Identify which cell holds the provided text, then report its (X, Y) central coordinate. 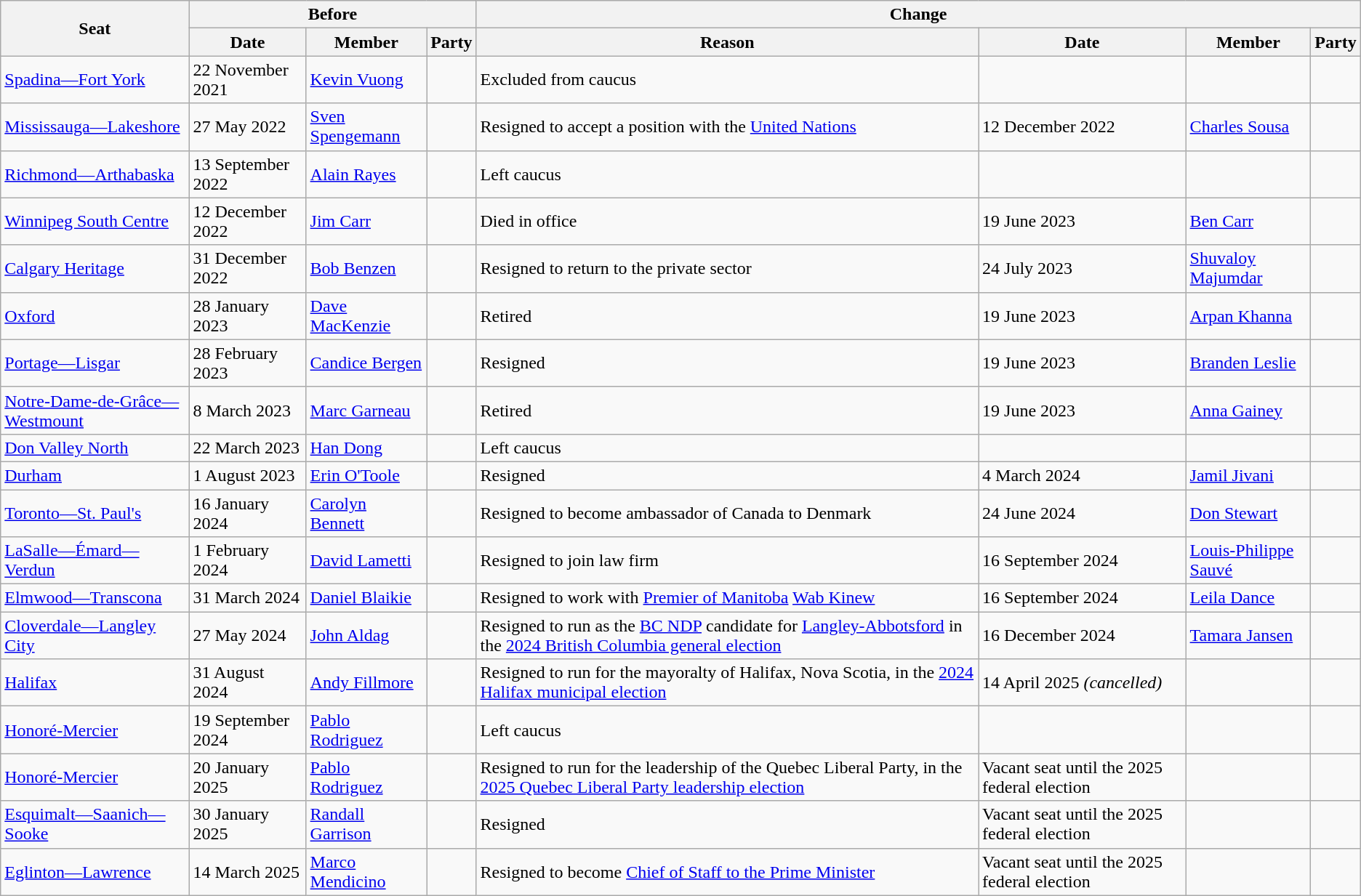
1 August 2023 (247, 475)
Ben Carr (1248, 221)
24 July 2023 (1083, 269)
Tamara Jansen (1248, 635)
22 November 2021 (247, 80)
Shuvaloy Majumdar (1248, 269)
13 September 2022 (247, 174)
Esquimalt—Saanich—Sooke (95, 824)
16 December 2024 (1083, 635)
Elmwood—Transcona (95, 598)
31 August 2024 (247, 683)
Jamil Jivani (1248, 475)
Marc Garneau (366, 410)
Sven Spengemann (366, 126)
30 January 2025 (247, 824)
28 January 2023 (247, 315)
Alain Rayes (366, 174)
Oxford (95, 315)
Cloverdale—Langley City (95, 635)
Jim Carr (366, 221)
Resigned to run as the BC NDP candidate for Langley-Abbotsford in the 2024 British Columbia general election (727, 635)
Daniel Blaikie (366, 598)
Resigned to become ambassador of Canada to Denmark (727, 513)
David Lametti (366, 561)
16 January 2024 (247, 513)
Died in office (727, 221)
Mississauga—Lakeshore (95, 126)
27 May 2024 (247, 635)
Reason (727, 42)
Resigned to run for the mayoralty of Halifax, Nova Scotia, in the 2024 Halifax municipal election (727, 683)
Portage—Lisgar (95, 363)
Resigned to run for the leadership of the Quebec Liberal Party, in the 2025 Quebec Liberal Party leadership election (727, 778)
LaSalle—Émard—Verdun (95, 561)
19 September 2024 (247, 730)
31 December 2022 (247, 269)
Resigned to return to the private sector (727, 269)
27 May 2022 (247, 126)
Richmond—Arthabaska (95, 174)
Randall Garrison (366, 824)
Calgary Heritage (95, 269)
28 February 2023 (247, 363)
Resigned to join law firm (727, 561)
Candice Bergen (366, 363)
Change (918, 15)
Resigned to work with Premier of Manitoba Wab Kinew (727, 598)
4 March 2024 (1083, 475)
Resigned to become Chief of Staff to the Prime Minister (727, 872)
31 March 2024 (247, 598)
Louis-Philippe Sauvé (1248, 561)
Han Dong (366, 448)
Arpan Khanna (1248, 315)
24 June 2024 (1083, 513)
14 April 2025 (cancelled) (1083, 683)
Anna Gainey (1248, 410)
Charles Sousa (1248, 126)
14 March 2025 (247, 872)
Kevin Vuong (366, 80)
Seat (95, 28)
Excluded from caucus (727, 80)
Spadina—Fort York (95, 80)
22 March 2023 (247, 448)
Dave MacKenzie (366, 315)
Eglinton—Lawrence (95, 872)
Andy Fillmore (366, 683)
Notre-Dame-de-Grâce—Westmount (95, 410)
Carolyn Bennett (366, 513)
Before (333, 15)
Don Stewart (1248, 513)
John Aldag (366, 635)
Resigned to accept a position with the United Nations (727, 126)
Bob Benzen (366, 269)
1 February 2024 (247, 561)
Halifax (95, 683)
Branden Leslie (1248, 363)
Don Valley North (95, 448)
Erin O'Toole (366, 475)
20 January 2025 (247, 778)
Durham (95, 475)
Toronto—St. Paul's (95, 513)
8 March 2023 (247, 410)
Leila Dance (1248, 598)
Marco Mendicino (366, 872)
Winnipeg South Centre (95, 221)
